Detect which cell encompasses the target text, then output its (X, Y) center coordinate. 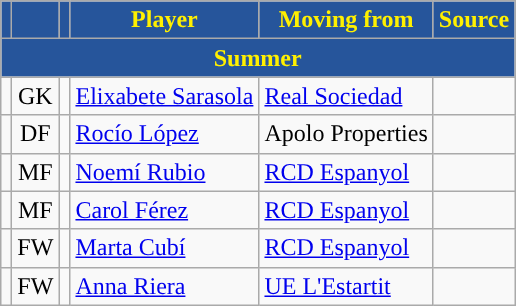
Carol Férez (164, 210)
Marta Cubí (164, 248)
Apolo Properties (346, 134)
Source (474, 20)
Moving from (346, 20)
Rocío López (164, 134)
Player (164, 20)
UE L'Estartit (346, 286)
DF (36, 134)
Real Sociedad (346, 96)
Noemí Rubio (164, 172)
GK (36, 96)
Summer (258, 58)
Anna Riera (164, 286)
Elixabete Sarasola (164, 96)
